Scan for the cell matching the given text and deliver its (X, Y) coordinate at center. 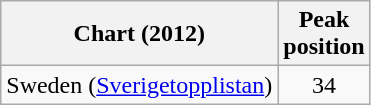
Chart (2012) (140, 34)
Sweden (Sverigetopplistan) (140, 85)
Peakposition (324, 34)
34 (324, 85)
